Pinpoint the cell where the given text exists, returning its [X, Y] midpoint coordinate. 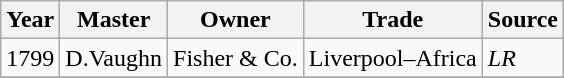
Master [114, 20]
1799 [30, 58]
LR [522, 58]
Source [522, 20]
Fisher & Co. [236, 58]
Liverpool–Africa [392, 58]
Trade [392, 20]
Year [30, 20]
Owner [236, 20]
D.Vaughn [114, 58]
